Detect which cell encompasses the target text, then output its (x, y) center coordinate. 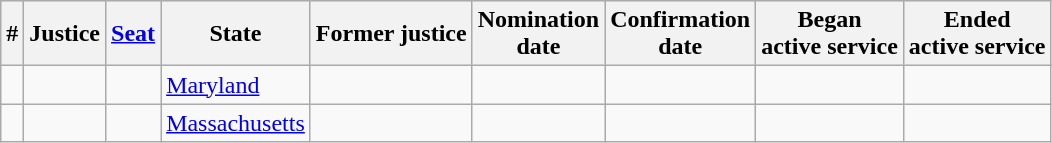
Massachusetts (236, 123)
Endedactive service (977, 34)
Confirmationdate (680, 34)
State (236, 34)
Beganactive service (830, 34)
# (12, 34)
Justice (65, 34)
Maryland (236, 85)
Former justice (391, 34)
Nominationdate (538, 34)
Seat (134, 34)
